From the cell containing the given text, extract its center point as (x, y) coordinate. 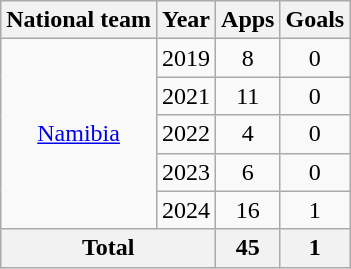
8 (248, 58)
16 (248, 210)
11 (248, 96)
2021 (186, 96)
National team (79, 20)
4 (248, 134)
Total (108, 248)
Namibia (79, 134)
Year (186, 20)
2022 (186, 134)
Goals (315, 20)
Apps (248, 20)
2024 (186, 210)
2023 (186, 172)
45 (248, 248)
6 (248, 172)
2019 (186, 58)
